Return the (x, y) coordinate for the center point of the cell that contains the specified text.  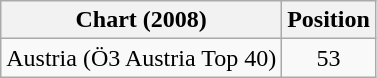
Position (329, 20)
53 (329, 58)
Austria (Ö3 Austria Top 40) (142, 58)
Chart (2008) (142, 20)
